Identify which cell holds the provided text, then report its [x, y] central coordinate. 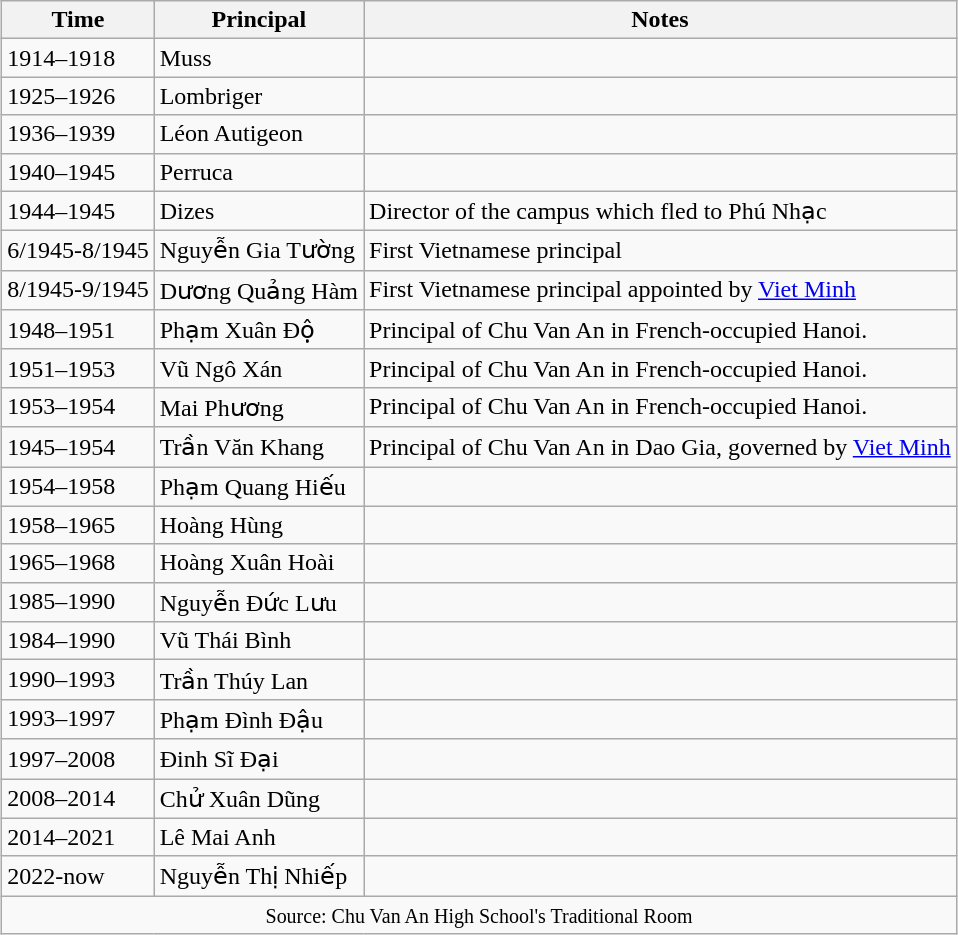
Principal of Chu Van An in Dao Gia, governed by Viet Minh [660, 447]
1944–1945 [78, 211]
Nguyễn Thị Nhiếp [258, 876]
1990–1993 [78, 680]
Phạm Xuân Độ [258, 330]
1951–1953 [78, 368]
1993–1997 [78, 719]
Hoàng Hùng [258, 525]
1940–1945 [78, 172]
Trần Văn Khang [258, 447]
First Vietnamese principal appointed by Viet Minh [660, 290]
Nguyễn Gia Tường [258, 251]
Perruca [258, 172]
1948–1951 [78, 330]
2008–2014 [78, 798]
Vũ Thái Bình [258, 641]
6/1945-8/1945 [78, 251]
2014–2021 [78, 837]
1925–1926 [78, 96]
1984–1990 [78, 641]
Time [78, 20]
1958–1965 [78, 525]
1965–1968 [78, 563]
Director of the campus which fled to Phú Nhạc [660, 211]
1914–1918 [78, 58]
Đinh Sĩ Đại [258, 759]
1936–1939 [78, 134]
1954–1958 [78, 486]
Phạm Đình Đậu [258, 719]
2022-now [78, 876]
Nguyễn Đức Lưu [258, 602]
First Vietnamese principal [660, 251]
1985–1990 [78, 602]
1945–1954 [78, 447]
1997–2008 [78, 759]
Trần Thúy Lan [258, 680]
Principal [258, 20]
Source: Chu Van An High School's Traditional Room [479, 915]
Dương Quảng Hàm [258, 290]
Mai Phương [258, 407]
Chử Xuân Dũng [258, 798]
Notes [660, 20]
Muss [258, 58]
Hoàng Xuân Hoài [258, 563]
Lê Mai Anh [258, 837]
Vũ Ngô Xán [258, 368]
1953–1954 [78, 407]
Phạm Quang Hiếu [258, 486]
Léon Autigeon [258, 134]
Lombriger [258, 96]
Dizes [258, 211]
8/1945-9/1945 [78, 290]
